Scan for the cell matching the given text and deliver its [x, y] coordinate at center. 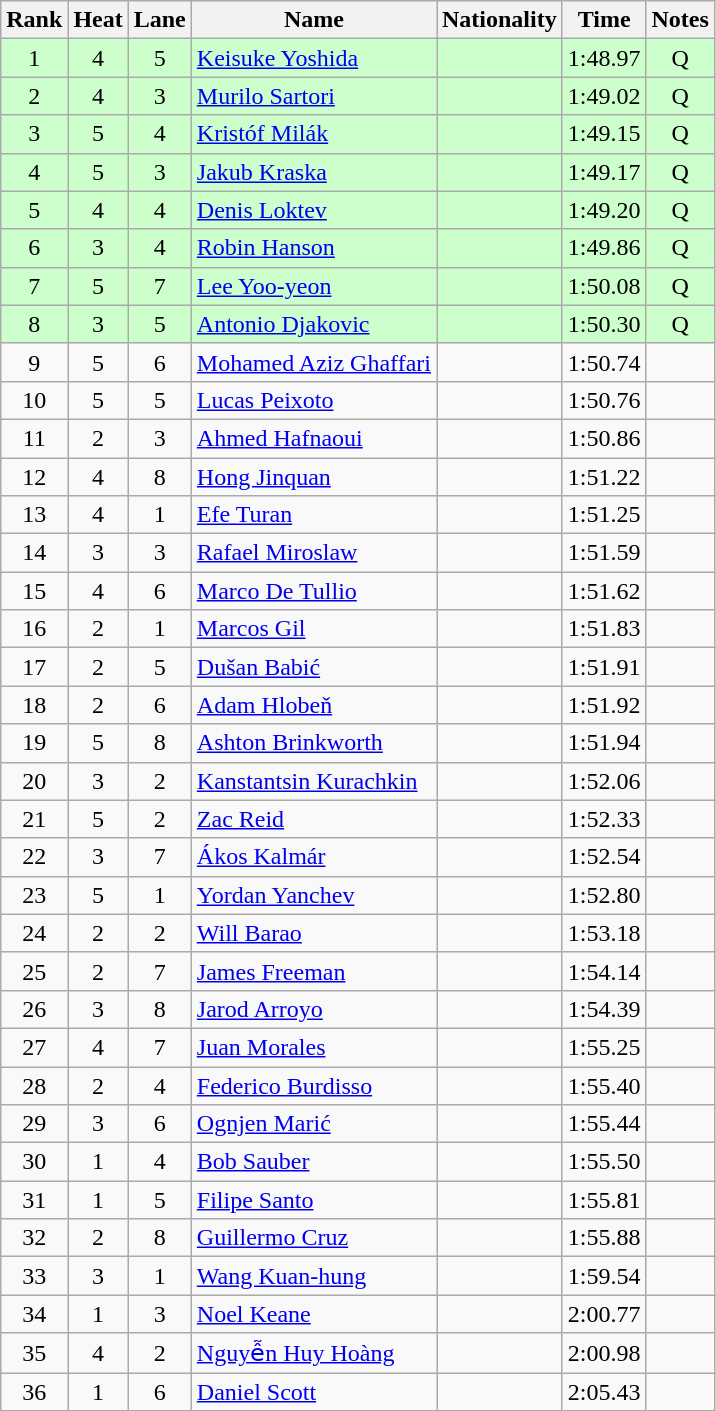
11 [34, 438]
Yordan Yanchev [314, 895]
Rafael Miroslaw [314, 553]
1:55.88 [604, 1238]
29 [34, 1124]
1:51.83 [604, 629]
21 [34, 819]
25 [34, 971]
Federico Burdisso [314, 1085]
10 [34, 400]
Ákos Kalmár [314, 857]
1:53.18 [604, 933]
1:50.86 [604, 438]
1:50.30 [604, 324]
1:51.94 [604, 743]
Guillermo Cruz [314, 1238]
Lucas Peixoto [314, 400]
Time [604, 20]
1:55.40 [604, 1085]
Nationality [499, 20]
1:55.44 [604, 1124]
Efe Turan [314, 515]
Kanstantsin Kurachkin [314, 781]
1:52.54 [604, 857]
Keisuke Yoshida [314, 58]
Ognjen Marić [314, 1124]
28 [34, 1085]
1:54.39 [604, 1009]
1:49.20 [604, 210]
Adam Hlobeň [314, 705]
18 [34, 705]
1:51.22 [604, 477]
Dušan Babić [314, 667]
Bob Sauber [314, 1162]
Noel Keane [314, 1314]
1:52.33 [604, 819]
9 [34, 362]
Daniel Scott [314, 1391]
1:51.91 [604, 667]
Notes [680, 20]
31 [34, 1200]
Robin Hanson [314, 248]
1:48.97 [604, 58]
2:05.43 [604, 1391]
Lane [160, 20]
16 [34, 629]
33 [34, 1276]
1:50.74 [604, 362]
30 [34, 1162]
34 [34, 1314]
1:51.25 [604, 515]
Nguyễn Huy Hoàng [314, 1353]
Filipe Santo [314, 1200]
15 [34, 591]
14 [34, 553]
23 [34, 895]
36 [34, 1391]
Name [314, 20]
Jakub Kraska [314, 172]
Ashton Brinkworth [314, 743]
26 [34, 1009]
22 [34, 857]
1:49.86 [604, 248]
James Freeman [314, 971]
1:59.54 [604, 1276]
2:00.77 [604, 1314]
12 [34, 477]
Antonio Djakovic [314, 324]
Hong Jinquan [314, 477]
24 [34, 933]
1:50.76 [604, 400]
20 [34, 781]
Kristóf Milák [314, 134]
Jarod Arroyo [314, 1009]
1:51.59 [604, 553]
Mohamed Aziz Ghaffari [314, 362]
1:54.14 [604, 971]
Marcos Gil [314, 629]
Murilo Sartori [314, 96]
Will Barao [314, 933]
32 [34, 1238]
Ahmed Hafnaoui [314, 438]
1:55.25 [604, 1047]
27 [34, 1047]
1:55.81 [604, 1200]
Marco De Tullio [314, 591]
Rank [34, 20]
2:00.98 [604, 1353]
1:49.15 [604, 134]
1:55.50 [604, 1162]
35 [34, 1353]
Denis Loktev [314, 210]
1:49.02 [604, 96]
Lee Yoo-yeon [314, 286]
1:51.92 [604, 705]
19 [34, 743]
1:52.80 [604, 895]
1:52.06 [604, 781]
13 [34, 515]
1:49.17 [604, 172]
17 [34, 667]
1:50.08 [604, 286]
1:51.62 [604, 591]
Wang Kuan-hung [314, 1276]
Juan Morales [314, 1047]
Heat [98, 20]
Zac Reid [314, 819]
